Capture the cell that displays the provided text and extract its [x, y] central coordinate. 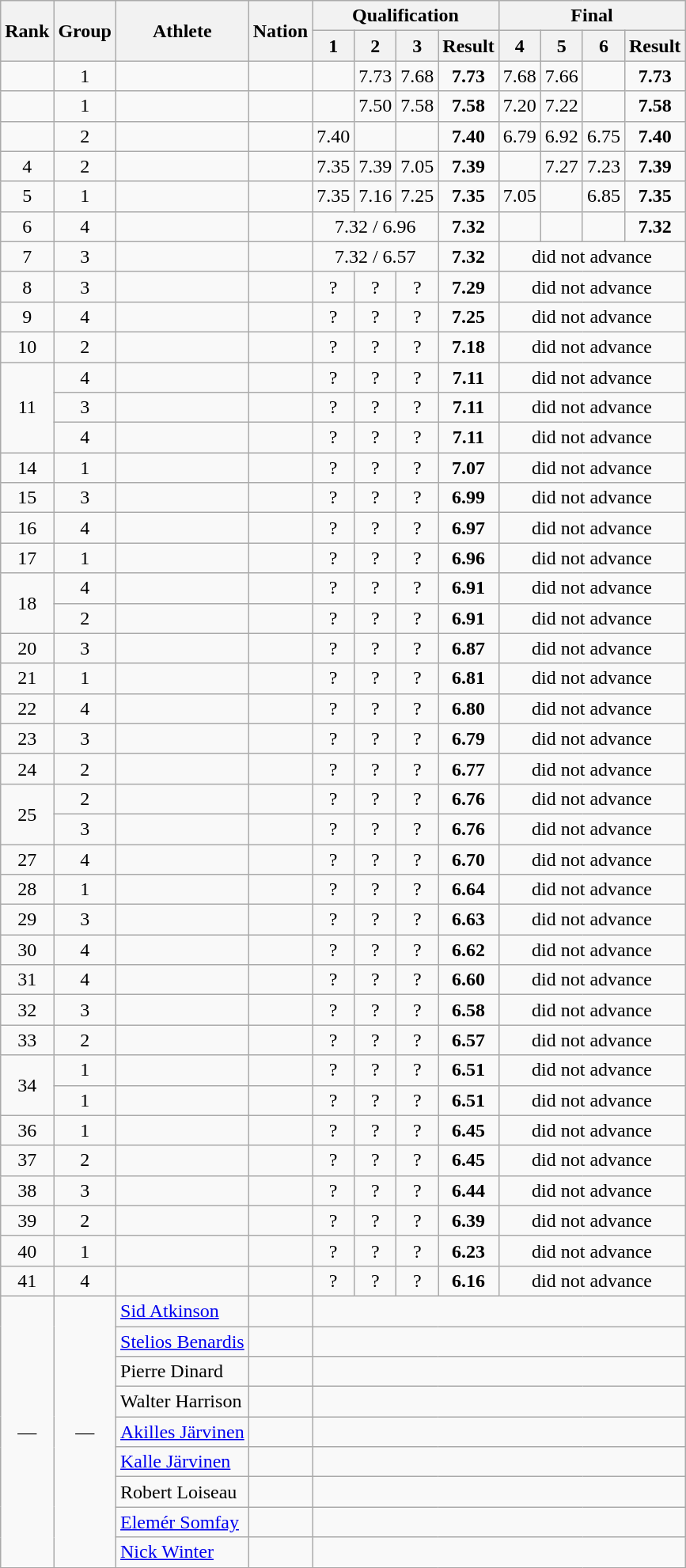
7.50 [375, 106]
15 [27, 498]
10 [27, 347]
Pierre Dinard [183, 1372]
21 [27, 678]
Athlete [183, 31]
7.29 [468, 287]
Final [592, 16]
6.77 [468, 769]
11 [27, 408]
30 [27, 950]
41 [27, 1281]
7.18 [468, 347]
Kalle Järvinen [183, 1462]
6.16 [468, 1281]
6.57 [468, 1040]
34 [27, 1085]
32 [27, 1010]
20 [27, 648]
40 [27, 1251]
Nick Winter [183, 1552]
Nation [280, 31]
16 [27, 528]
7.16 [375, 196]
Group [85, 31]
17 [27, 558]
6.80 [468, 708]
6.97 [468, 528]
14 [27, 468]
Stelios Benardis [183, 1342]
33 [27, 1040]
Qualification [406, 16]
Walter Harrison [183, 1402]
6.99 [468, 498]
Rank [27, 31]
7.22 [562, 106]
6.81 [468, 678]
7.07 [468, 468]
6.58 [468, 1010]
36 [27, 1130]
6.85 [603, 196]
24 [27, 769]
6.96 [468, 558]
7.32 / 6.57 [375, 256]
7.20 [519, 106]
6.70 [468, 859]
7.27 [562, 166]
Sid Atkinson [183, 1311]
9 [27, 317]
31 [27, 980]
7.23 [603, 166]
6.64 [468, 890]
39 [27, 1221]
7.66 [562, 76]
6.44 [468, 1190]
27 [27, 859]
6.75 [603, 136]
Akilles Järvinen [183, 1432]
6.62 [468, 950]
6.39 [468, 1221]
28 [27, 890]
Robert Loiseau [183, 1492]
38 [27, 1190]
6.87 [468, 648]
29 [27, 920]
6.60 [468, 980]
25 [27, 814]
7.32 / 6.96 [375, 226]
22 [27, 708]
7 [27, 256]
23 [27, 738]
18 [27, 603]
Elemér Somfay [183, 1522]
6.23 [468, 1251]
37 [27, 1160]
6.92 [562, 136]
8 [27, 287]
6.63 [468, 920]
